Return (x, y) of the center of cell containing provided text 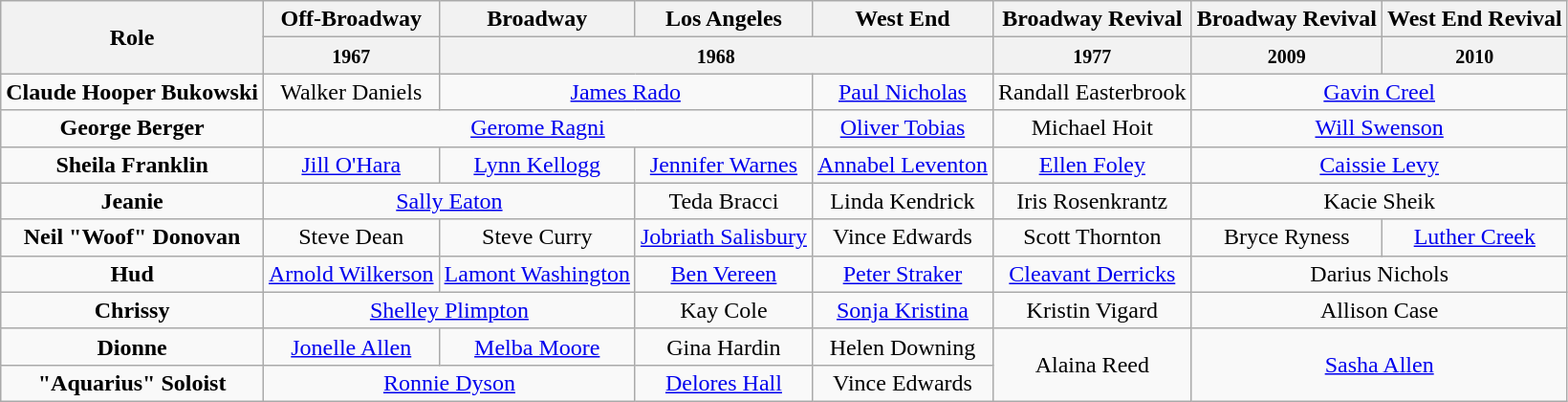
2010 (1474, 56)
Ronnie Dyson (449, 383)
Lamont Washington (537, 274)
West End (903, 19)
Lynn Kellogg (537, 165)
Jennifer Warnes (723, 165)
Caissie Levy (1379, 165)
Sally Eaton (449, 201)
1967 (351, 56)
Jobriath Salisbury (723, 237)
Dionne (132, 346)
Iris Rosenkrantz (1092, 201)
Steve Curry (537, 237)
Scott Thornton (1092, 237)
Hud (132, 274)
Cleavant Derricks (1092, 274)
Gina Hardin (723, 346)
Jeanie (132, 201)
Randall Easterbrook (1092, 92)
West End Revival (1474, 19)
Arnold Wilkerson (351, 274)
Luther Creek (1474, 237)
Gerome Ragni (537, 128)
Neil "Woof" Donovan (132, 237)
Kristin Vigard (1092, 310)
Ellen Foley (1092, 165)
Gavin Creel (1379, 92)
Chrissy (132, 310)
Claude Hooper Bukowski (132, 92)
Will Swenson (1379, 128)
Helen Downing (903, 346)
Off-Broadway (351, 19)
Michael Hoit (1092, 128)
Melba Moore (537, 346)
Sheila Franklin (132, 165)
Annabel Leventon (903, 165)
Sonja Kristina (903, 310)
James Rado (625, 92)
Linda Kendrick (903, 201)
Alaina Reed (1092, 365)
Los Angeles (723, 19)
Shelley Plimpton (449, 310)
2009 (1287, 56)
Teda Bracci (723, 201)
Walker Daniels (351, 92)
Paul Nicholas (903, 92)
Role (132, 37)
1968 (715, 56)
Oliver Tobias (903, 128)
Jonelle Allen (351, 346)
Ben Vereen (723, 274)
Peter Straker (903, 274)
Bryce Ryness (1287, 237)
Delores Hall (723, 383)
"Aquarius" Soloist (132, 383)
Kay Cole (723, 310)
Sasha Allen (1379, 365)
Darius Nichols (1379, 274)
Allison Case (1379, 310)
Broadway (537, 19)
Kacie Sheik (1379, 201)
George Berger (132, 128)
Steve Dean (351, 237)
1977 (1092, 56)
Jill O'Hara (351, 165)
